Extract the (X, Y) coordinate from the center of the cell holding the provided text.  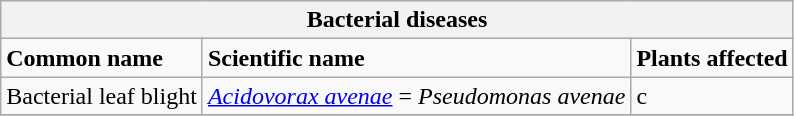
Bacterial leaf blight (102, 96)
Common name (102, 58)
c (712, 96)
Bacterial diseases (397, 20)
Acidovorax avenae = Pseudomonas avenae (416, 96)
Scientific name (416, 58)
Plants affected (712, 58)
